Detect which cell encompasses the target text, then output its [x, y] center coordinate. 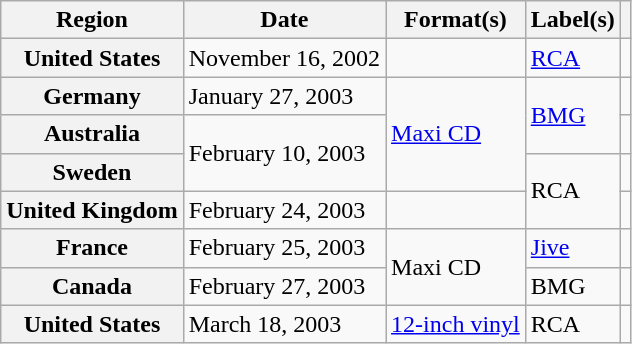
France [92, 248]
February 24, 2003 [284, 210]
Label(s) [572, 20]
12-inch vinyl [456, 324]
November 16, 2002 [284, 58]
Sweden [92, 172]
Germany [92, 96]
United Kingdom [92, 210]
Format(s) [456, 20]
March 18, 2003 [284, 324]
Canada [92, 286]
Jive [572, 248]
January 27, 2003 [284, 96]
February 27, 2003 [284, 286]
February 10, 2003 [284, 153]
Date [284, 20]
Australia [92, 134]
February 25, 2003 [284, 248]
Region [92, 20]
